Return (X, Y) of the center of cell containing provided text 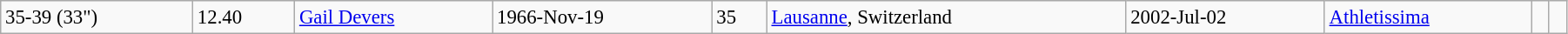
Lausanne, Switzerland (947, 17)
2002-Jul-02 (1225, 17)
12.40 (244, 17)
35 (740, 17)
1966-Nov-19 (602, 17)
Gail Devers (393, 17)
Athletissima (1428, 17)
35-39 (33") (97, 17)
